Provide the [x, y] coordinate of the cell's center where the given text is located.  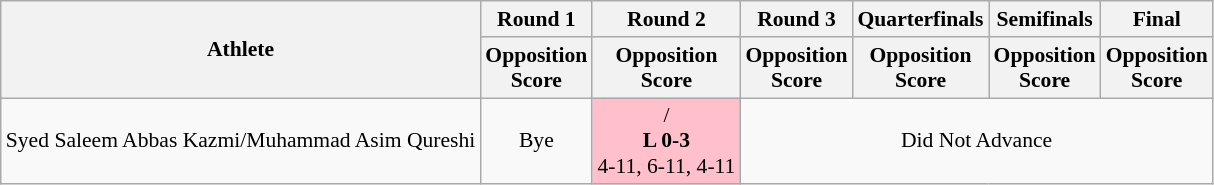
Round 1 [536, 19]
Round 3 [796, 19]
Did Not Advance [976, 142]
Final [1157, 19]
/L 0-34-11, 6-11, 4-11 [666, 142]
Quarterfinals [921, 19]
Bye [536, 142]
Athlete [241, 50]
Semifinals [1045, 19]
Round 2 [666, 19]
Syed Saleem Abbas Kazmi/Muhammad Asim Qureshi [241, 142]
